Extract the [X, Y] coordinate from the center of the cell holding the provided text.  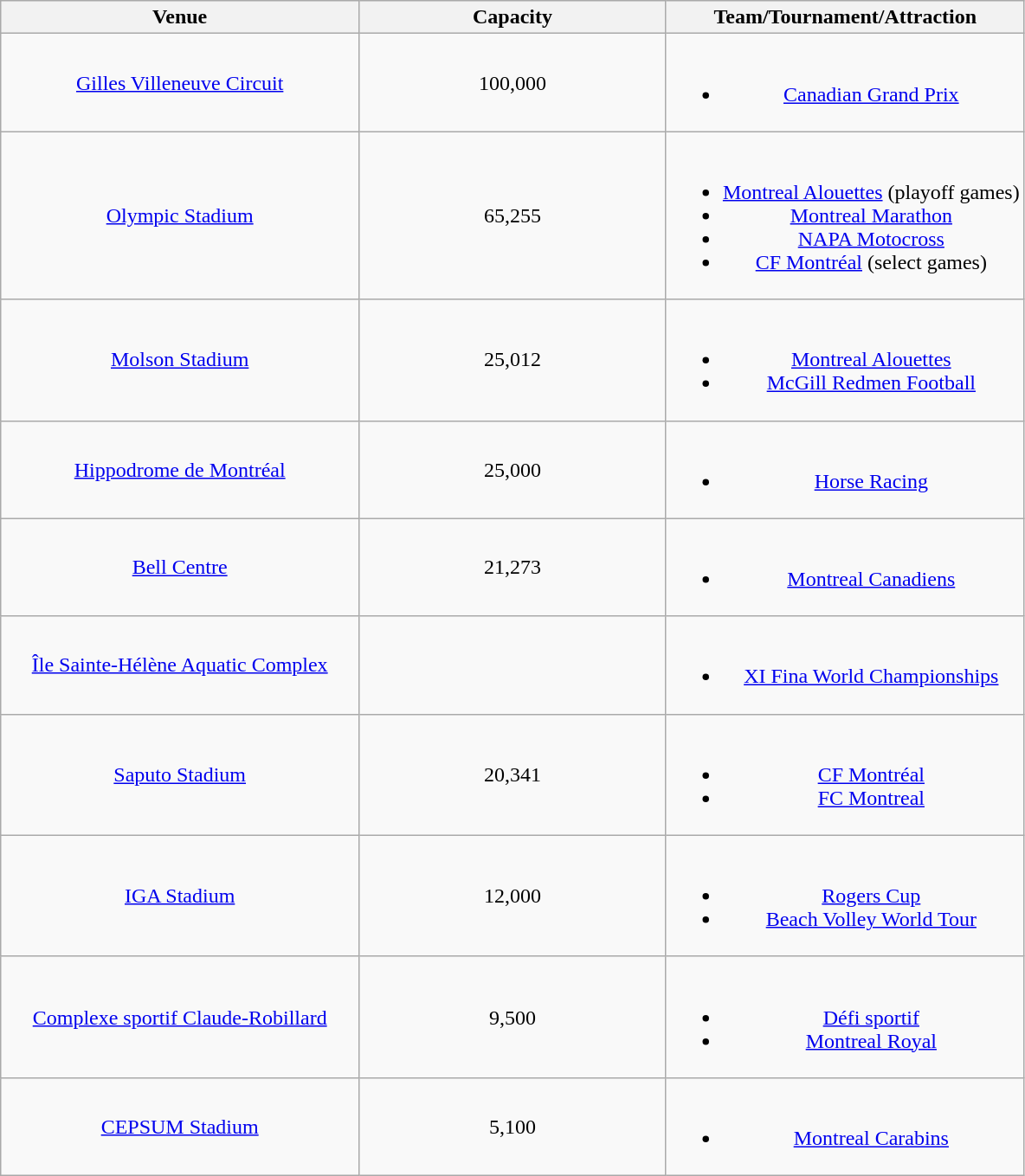
Molson Stadium [180, 360]
20,341 [512, 774]
CEPSUM Stadium [180, 1127]
Venue [180, 17]
Île Sainte-Hélène Aquatic Complex [180, 665]
Montreal Carabins [845, 1127]
Gilles Villeneuve Circuit [180, 83]
Montreal AlouettesMcGill Redmen Football [845, 360]
25,012 [512, 360]
Complexe sportif Claude-Robillard [180, 1017]
Défi sportifMontreal Royal [845, 1017]
Bell Centre [180, 568]
Hippodrome de Montréal [180, 469]
Horse Racing [845, 469]
100,000 [512, 83]
Montreal Alouettes (playoff games)Montreal MarathonNAPA MotocrossCF Montréal (select games) [845, 215]
CF MontréalFC Montreal [845, 774]
Montreal Canadiens [845, 568]
25,000 [512, 469]
Team/Tournament/Attraction [845, 17]
Olympic Stadium [180, 215]
Capacity [512, 17]
IGA Stadium [180, 896]
5,100 [512, 1127]
12,000 [512, 896]
65,255 [512, 215]
Saputo Stadium [180, 774]
XI Fina World Championships [845, 665]
Canadian Grand Prix [845, 83]
Rogers CupBeach Volley World Tour [845, 896]
21,273 [512, 568]
9,500 [512, 1017]
